For the text-containing cell, return its midpoint in [X, Y] coordinate format. 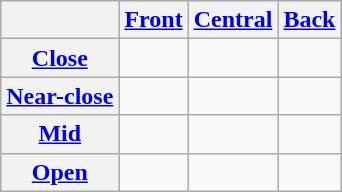
Back [310, 20]
Open [60, 172]
Close [60, 58]
Mid [60, 134]
Front [154, 20]
Near-close [60, 96]
Central [233, 20]
